Find where the given text appears and provide that cell's center as (X, Y) coordinate. 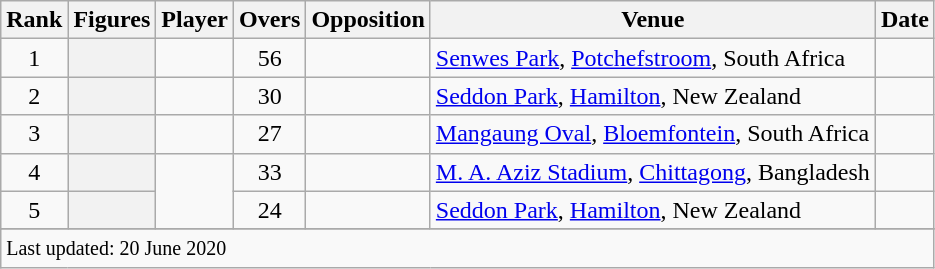
Rank (34, 20)
1 (34, 58)
Mangaung Oval, Bloemfontein, South Africa (652, 134)
30 (270, 96)
Opposition (368, 20)
Venue (652, 20)
24 (270, 210)
5 (34, 210)
33 (270, 172)
3 (34, 134)
27 (270, 134)
Figures (112, 20)
Senwes Park, Potchefstroom, South Africa (652, 58)
Player (195, 20)
Last updated: 20 June 2020 (468, 248)
4 (34, 172)
Overs (270, 20)
56 (270, 58)
M. A. Aziz Stadium, Chittagong, Bangladesh (652, 172)
Date (904, 20)
2 (34, 96)
